Find where the given text appears and provide that cell's center as [x, y] coordinate. 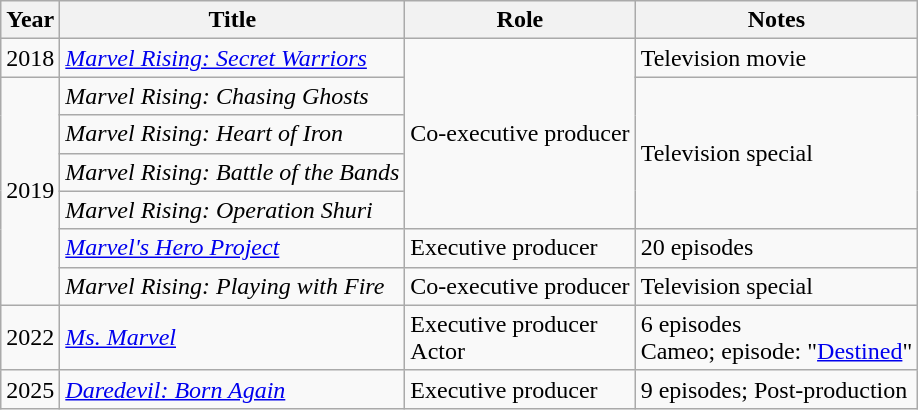
Year [30, 20]
2025 [30, 389]
Notes [776, 20]
Television movie [776, 58]
Marvel Rising: Playing with Fire [232, 286]
Marvel Rising: Operation Shuri [232, 210]
6 episodesCameo; episode: "Destined" [776, 338]
Role [520, 20]
2022 [30, 338]
Marvel Rising: Secret Warriors [232, 58]
Marvel Rising: Chasing Ghosts [232, 96]
Daredevil: Born Again [232, 389]
2019 [30, 191]
Marvel's Hero Project [232, 248]
Marvel Rising: Heart of Iron [232, 134]
20 episodes [776, 248]
9 episodes; Post-production [776, 389]
2018 [30, 58]
Executive producerActor [520, 338]
Title [232, 20]
Marvel Rising: Battle of the Bands [232, 172]
Ms. Marvel [232, 338]
